Identify which cell holds the provided text, then report its [X, Y] central coordinate. 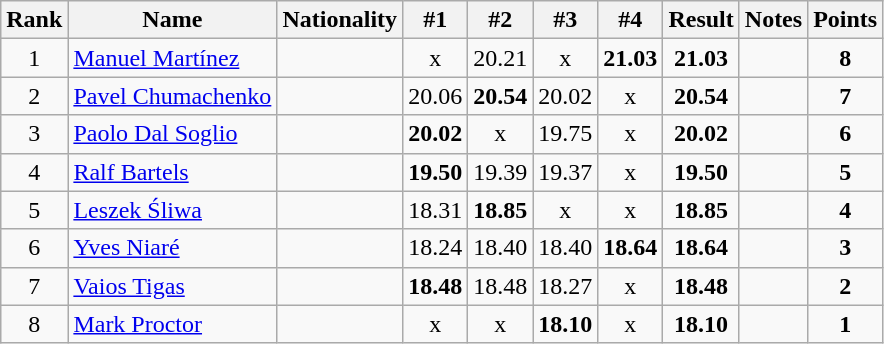
18.24 [436, 248]
Mark Proctor [172, 324]
Ralf Bartels [172, 172]
19.75 [566, 134]
Manuel Martínez [172, 58]
#4 [630, 20]
Paolo Dal Soglio [172, 134]
Nationality [340, 20]
20.21 [500, 58]
Result [701, 20]
Rank [34, 20]
18.31 [436, 210]
#3 [566, 20]
Points [846, 20]
Leszek Śliwa [172, 210]
18.27 [566, 286]
19.39 [500, 172]
Yves Niaré [172, 248]
Vaios Tigas [172, 286]
Name [172, 20]
Notes [773, 20]
Pavel Chumachenko [172, 96]
#2 [500, 20]
19.37 [566, 172]
20.06 [436, 96]
#1 [436, 20]
